From the cell containing the given text, extract its center point as (X, Y) coordinate. 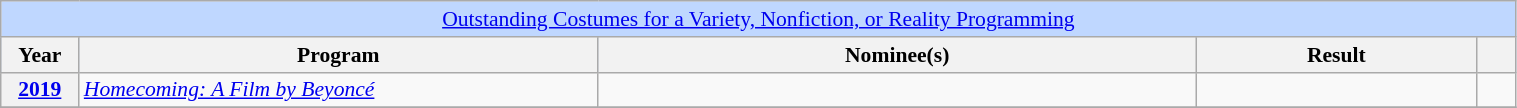
Nominee(s) (898, 55)
Outstanding Costumes for a Variety, Nonfiction, or Reality Programming (758, 19)
2019 (40, 90)
Year (40, 55)
Result (1336, 55)
Program (338, 55)
Homecoming: A Film by Beyoncé (338, 90)
